Search for the cell housing the specified text and yield its [X, Y] center coordinate. 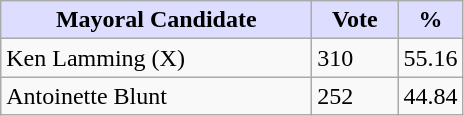
44.84 [430, 96]
55.16 [430, 58]
Ken Lamming (X) [156, 58]
Vote [355, 20]
% [430, 20]
Mayoral Candidate [156, 20]
310 [355, 58]
Antoinette Blunt [156, 96]
252 [355, 96]
